Return the (X, Y) coordinate for the center point of the cell that contains the specified text.  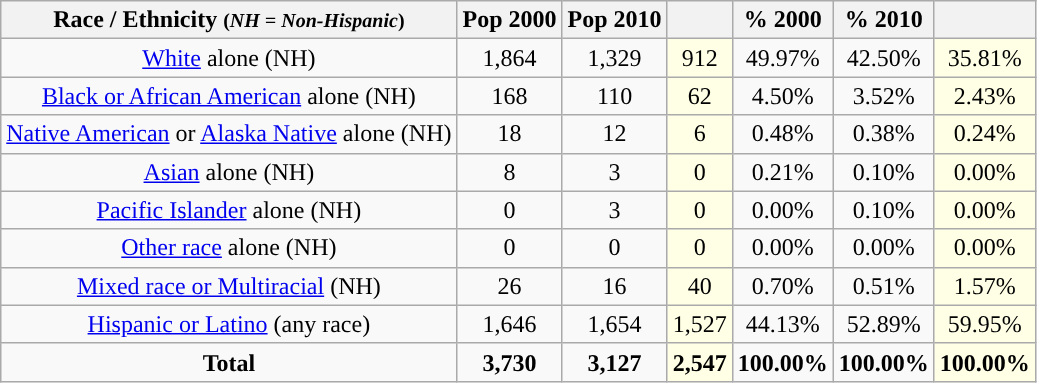
35.81% (984, 58)
0.70% (782, 286)
1,527 (700, 324)
18 (510, 134)
1.57% (984, 286)
59.95% (984, 324)
62 (700, 96)
Mixed race or Multiracial (NH) (229, 286)
Pop 2010 (614, 20)
Black or African American alone (NH) (229, 96)
0.38% (884, 134)
Pacific Islander alone (NH) (229, 210)
42.50% (884, 58)
1,329 (614, 58)
2,547 (700, 362)
Other race alone (NH) (229, 248)
Race / Ethnicity (NH = Non-Hispanic) (229, 20)
2.43% (984, 96)
White alone (NH) (229, 58)
% 2000 (782, 20)
912 (700, 58)
26 (510, 286)
168 (510, 96)
3,730 (510, 362)
Native American or Alaska Native alone (NH) (229, 134)
Pop 2000 (510, 20)
52.89% (884, 324)
0.21% (782, 172)
44.13% (782, 324)
16 (614, 286)
Hispanic or Latino (any race) (229, 324)
% 2010 (884, 20)
1,654 (614, 324)
12 (614, 134)
110 (614, 96)
Total (229, 362)
3.52% (884, 96)
1,646 (510, 324)
0.51% (884, 286)
8 (510, 172)
49.97% (782, 58)
40 (700, 286)
3,127 (614, 362)
6 (700, 134)
4.50% (782, 96)
0.24% (984, 134)
Asian alone (NH) (229, 172)
0.48% (782, 134)
1,864 (510, 58)
